Return the (x, y) coordinate for the center point of the cell that contains the specified text.  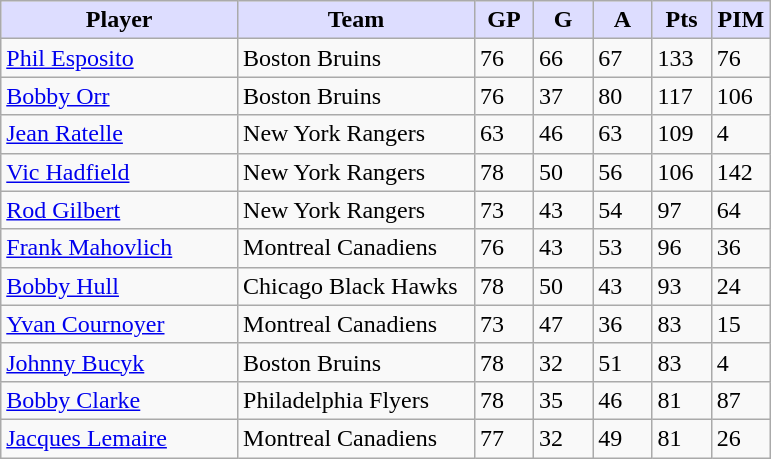
97 (682, 210)
133 (682, 58)
96 (682, 248)
24 (740, 286)
54 (622, 210)
Vic Hadfield (120, 172)
Bobby Orr (120, 96)
Rod Gilbert (120, 210)
Player (120, 20)
37 (564, 96)
G (564, 20)
80 (622, 96)
66 (564, 58)
Bobby Clarke (120, 400)
109 (682, 134)
Johnny Bucyk (120, 362)
Pts (682, 20)
GP (504, 20)
49 (622, 438)
51 (622, 362)
56 (622, 172)
Team (356, 20)
Yvan Cournoyer (120, 324)
142 (740, 172)
64 (740, 210)
Chicago Black Hawks (356, 286)
Philadelphia Flyers (356, 400)
35 (564, 400)
93 (682, 286)
PIM (740, 20)
Jacques Lemaire (120, 438)
47 (564, 324)
15 (740, 324)
53 (622, 248)
87 (740, 400)
117 (682, 96)
Frank Mahovlich (120, 248)
Phil Esposito (120, 58)
77 (504, 438)
67 (622, 58)
26 (740, 438)
A (622, 20)
Bobby Hull (120, 286)
Jean Ratelle (120, 134)
